Pinpoint the cell where the given text exists, returning its [x, y] midpoint coordinate. 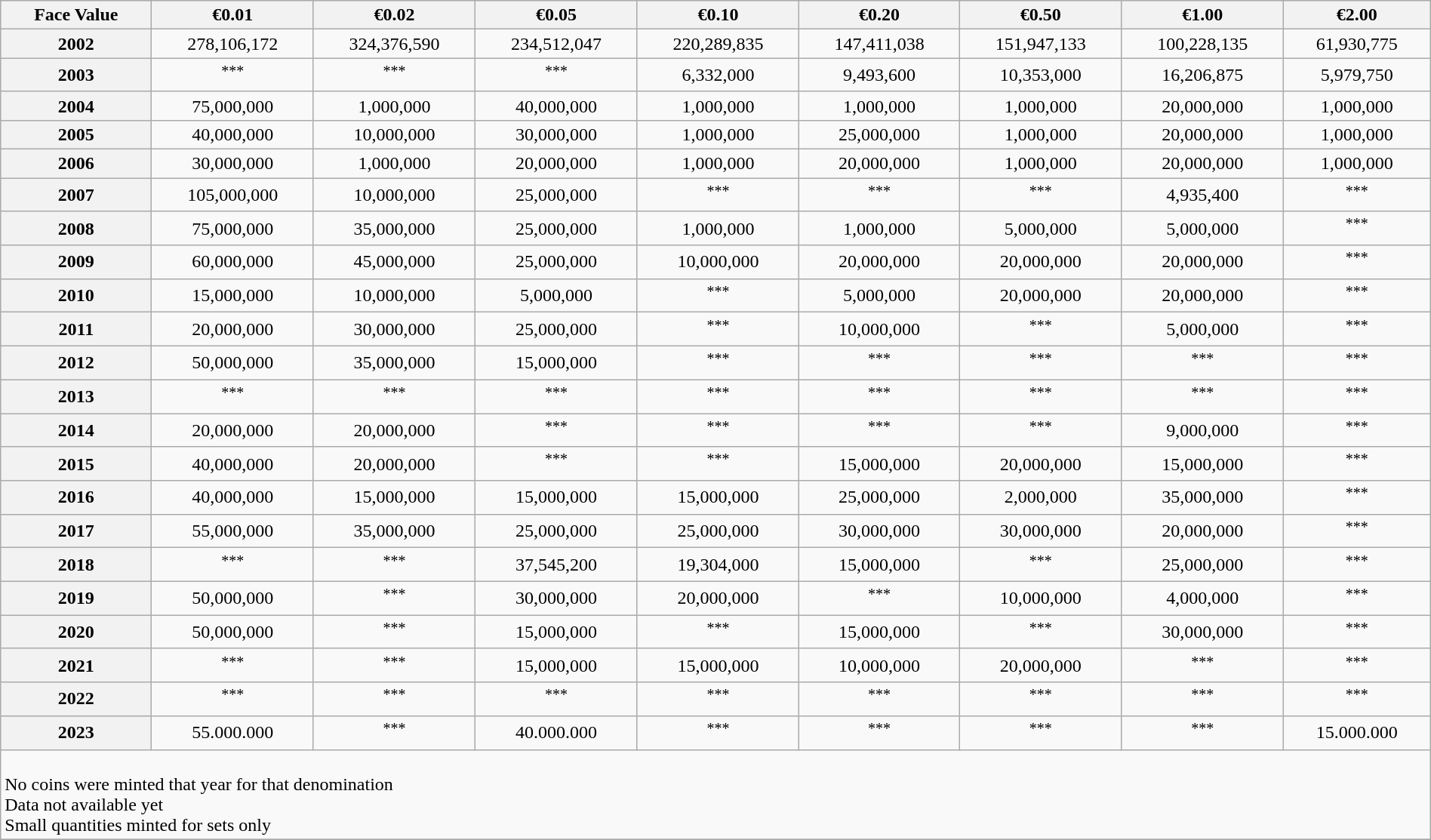
2002 [76, 44]
37,545,200 [556, 565]
151,947,133 [1041, 44]
2016 [76, 498]
2017 [76, 531]
€0.05 [556, 15]
2007 [76, 195]
€1.00 [1202, 15]
6,332,000 [718, 75]
€0.01 [232, 15]
61,930,775 [1357, 44]
2021 [76, 666]
2018 [76, 565]
45,000,000 [394, 263]
4,000,000 [1202, 598]
2014 [76, 430]
2011 [76, 329]
278,106,172 [232, 44]
€0.10 [718, 15]
9,000,000 [1202, 430]
2,000,000 [1041, 498]
9,493,600 [880, 75]
234,512,047 [556, 44]
2012 [76, 362]
4,935,400 [1202, 195]
€0.50 [1041, 15]
2010 [76, 296]
100,228,135 [1202, 44]
324,376,590 [394, 44]
€0.20 [880, 15]
Face Value [76, 15]
220,289,835 [718, 44]
55.000.000 [232, 732]
55,000,000 [232, 531]
2003 [76, 75]
19,304,000 [718, 565]
2022 [76, 699]
2005 [76, 134]
147,411,038 [880, 44]
2023 [76, 732]
No coins were minted that year for that denomination Data not available yet Small quantities minted for sets only [715, 794]
16,206,875 [1202, 75]
15.000.000 [1357, 732]
60,000,000 [232, 263]
2008 [76, 228]
2006 [76, 164]
2004 [76, 106]
2019 [76, 598]
2009 [76, 263]
10,353,000 [1041, 75]
2013 [76, 397]
€2.00 [1357, 15]
105,000,000 [232, 195]
5,979,750 [1357, 75]
€0.02 [394, 15]
40.000.000 [556, 732]
2015 [76, 463]
2020 [76, 632]
